Return [x, y] of the center of cell containing provided text 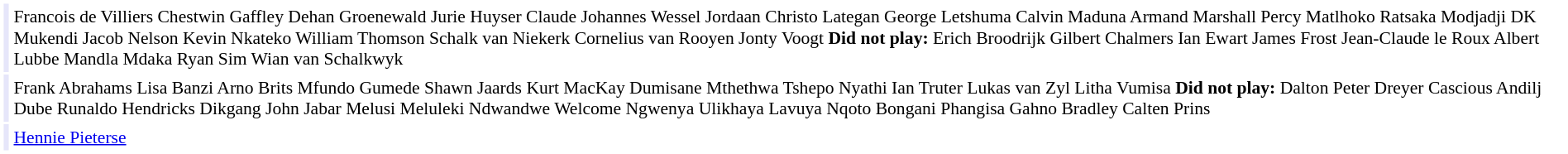
Hennie Pieterse [788, 137]
